Return [X, Y] of the center of cell containing provided text 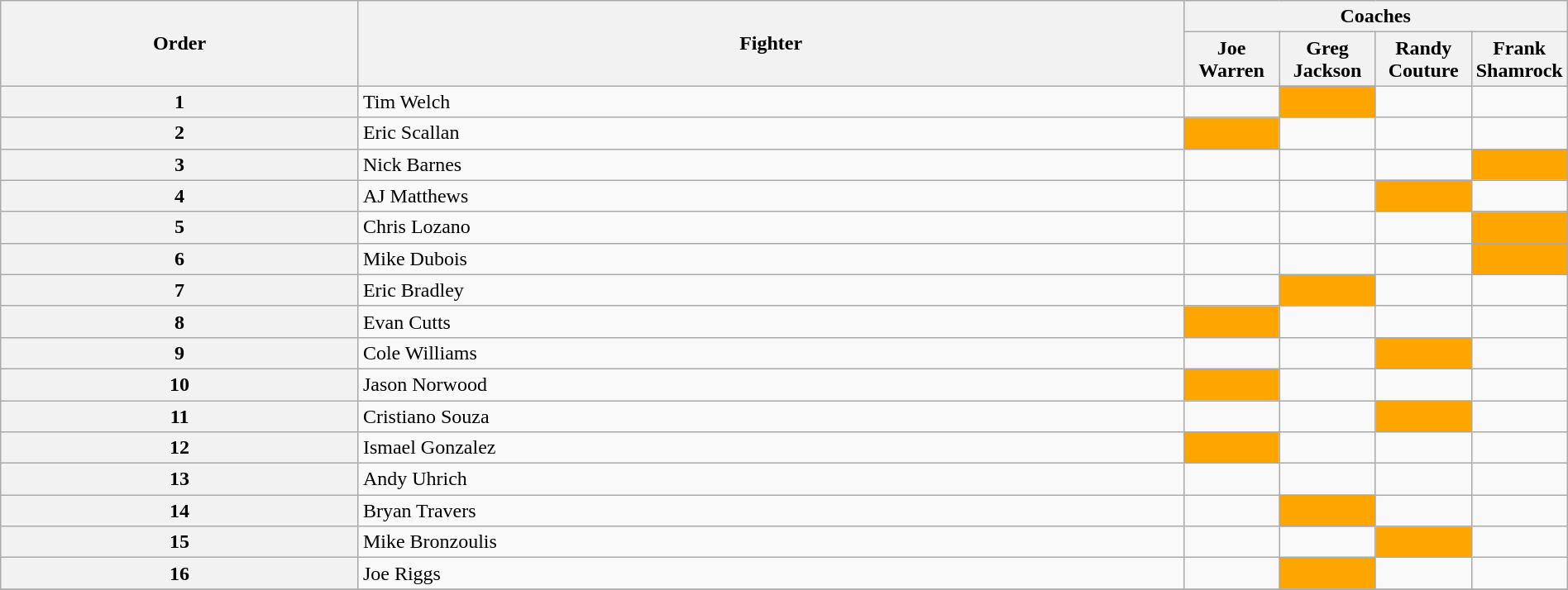
12 [180, 448]
Eric Bradley [771, 290]
Jason Norwood [771, 384]
Evan Cutts [771, 321]
Cristiano Souza [771, 416]
6 [180, 259]
Greg Jackson [1327, 59]
Frank Shamrock [1519, 59]
9 [180, 353]
Joe Riggs [771, 573]
10 [180, 384]
Joe Warren [1231, 59]
14 [180, 511]
Coaches [1375, 17]
15 [180, 542]
Cole Williams [771, 353]
Randy Couture [1423, 59]
Order [180, 43]
Nick Barnes [771, 164]
7 [180, 290]
13 [180, 479]
8 [180, 321]
4 [180, 196]
Bryan Travers [771, 511]
Chris Lozano [771, 227]
2 [180, 133]
Tim Welch [771, 102]
Mike Bronzoulis [771, 542]
Andy Uhrich [771, 479]
Mike Dubois [771, 259]
11 [180, 416]
Fighter [771, 43]
5 [180, 227]
Ismael Gonzalez [771, 448]
16 [180, 573]
Eric Scallan [771, 133]
3 [180, 164]
AJ Matthews [771, 196]
1 [180, 102]
